Output the (X, Y) coordinate of the center of the cell containing the given text.  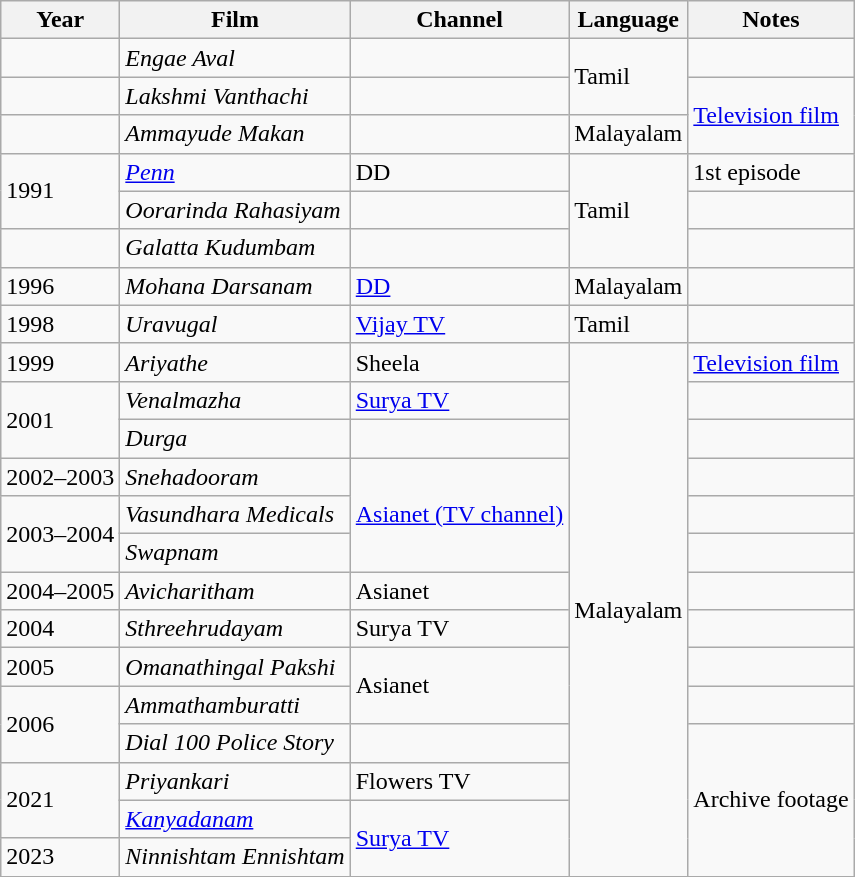
Vasundhara Medicals (235, 515)
Notes (771, 20)
2005 (60, 667)
1st episode (771, 172)
2004 (60, 629)
Oorarinda Rahasiyam (235, 210)
Language (628, 20)
Archive footage (771, 800)
Ammathamburatti (235, 705)
Sheela (460, 362)
Ninnishtam Ennishtam (235, 857)
Snehadooram (235, 477)
Omanathingal Pakshi (235, 667)
Ammayude Makan (235, 134)
Galatta Kudumbam (235, 248)
Dial 100 Police Story (235, 743)
Avicharitham (235, 591)
2002–2003 (60, 477)
Penn (235, 172)
1999 (60, 362)
2006 (60, 724)
Venalmazha (235, 400)
Engae Aval (235, 58)
2023 (60, 857)
2004–2005 (60, 591)
Year (60, 20)
1998 (60, 324)
1996 (60, 286)
Vijay TV (460, 324)
2021 (60, 800)
2001 (60, 419)
2003–2004 (60, 534)
Uravugal (235, 324)
Mohana Darsanam (235, 286)
Flowers TV (460, 781)
1991 (60, 191)
Ariyathe (235, 362)
Channel (460, 20)
Priyankari (235, 781)
Lakshmi Vanthachi (235, 96)
Swapnam (235, 553)
Asianet (TV channel) (460, 515)
Kanyadanam (235, 819)
Sthreehrudayam (235, 629)
Film (235, 20)
Durga (235, 438)
